From the cell containing the given text, extract its center point as [X, Y] coordinate. 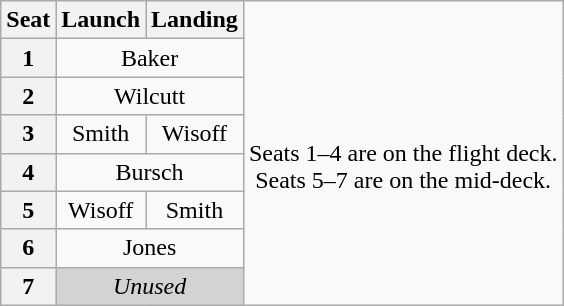
3 [28, 134]
Baker [150, 58]
Launch [101, 20]
Landing [195, 20]
Wilcutt [150, 96]
7 [28, 286]
Bursch [150, 172]
Seats 1–4 are on the flight deck.Seats 5–7 are on the mid-deck. [403, 153]
Unused [150, 286]
5 [28, 210]
4 [28, 172]
Seat [28, 20]
2 [28, 96]
Jones [150, 248]
1 [28, 58]
6 [28, 248]
